Output the (X, Y) coordinate of the center of the cell containing the given text.  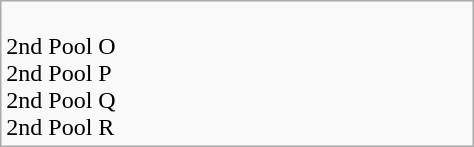
2nd Pool O 2nd Pool P 2nd Pool Q 2nd Pool R (237, 74)
